For the text-containing cell, return its midpoint in (X, Y) coordinate format. 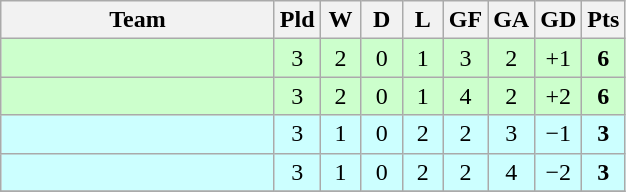
−1 (558, 134)
Team (138, 20)
GA (512, 20)
W (340, 20)
L (422, 20)
D (382, 20)
+1 (558, 58)
GF (465, 20)
Pts (604, 20)
−2 (558, 172)
Pld (297, 20)
GD (558, 20)
+2 (558, 96)
